Find where the given text appears and provide that cell's center as (X, Y) coordinate. 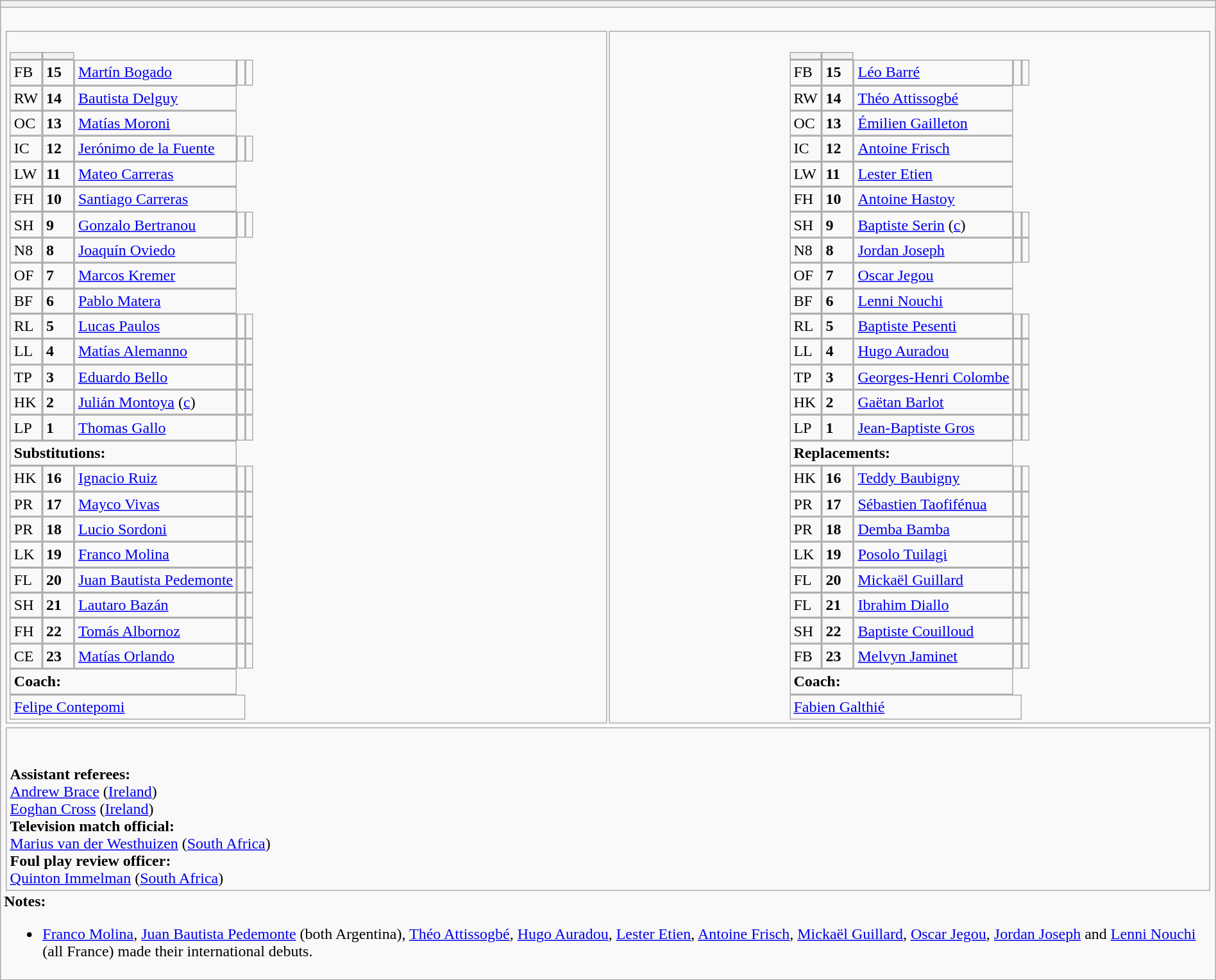
Jordan Joseph (934, 250)
Eduardo Bello (156, 377)
Teddy Baubigny (934, 478)
Gonzalo Bertranou (156, 225)
Gaëtan Barlot (934, 403)
Lautaro Bazán (156, 605)
Substitutions: (124, 453)
Mateo Carreras (156, 174)
Lester Etien (934, 174)
Felipe Contepomi (128, 707)
Hugo Auradou (934, 351)
Matías Alemanno (156, 351)
Baptiste Couilloud (934, 631)
Baptiste Serin (c) (934, 225)
Fabien Galthié (906, 707)
Matías Orlando (156, 656)
Georges-Henri Colombe (934, 377)
Joaquín Oviedo (156, 250)
CE (26, 656)
Replacements: (902, 453)
Jerónimo de la Fuente (156, 149)
Théo Attissogbé (934, 98)
Ibrahim Diallo (934, 605)
Émilien Gailleton (934, 123)
Mayco Vivas (156, 504)
Lucas Paulos (156, 326)
Antoine Hastoy (934, 199)
Martín Bogado (156, 72)
Oscar Jegou (934, 276)
Santiago Carreras (156, 199)
Pablo Matera (156, 301)
Lucio Sordoni (156, 529)
Bautista Delguy (156, 98)
Franco Molina (156, 555)
Lenni Nouchi (934, 301)
Antoine Frisch (934, 149)
Jean-Baptiste Gros (934, 428)
Julián Montoya (c) (156, 403)
Ignacio Ruiz (156, 478)
Posolo Tuilagi (934, 555)
Tomás Albornoz (156, 631)
Sébastien Taofifénua (934, 504)
Matías Moroni (156, 123)
Juan Bautista Pedemonte (156, 580)
Marcos Kremer (156, 276)
Léo Barré (934, 72)
Demba Bamba (934, 529)
Thomas Gallo (156, 428)
Baptiste Pesenti (934, 326)
Mickaël Guillard (934, 580)
Melvyn Jaminet (934, 656)
